Return (X, Y) of the center of cell containing provided text 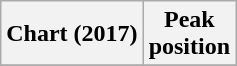
Peak position (189, 34)
Chart (2017) (72, 34)
